Pinpoint the cell where the given text exists, returning its [X, Y] midpoint coordinate. 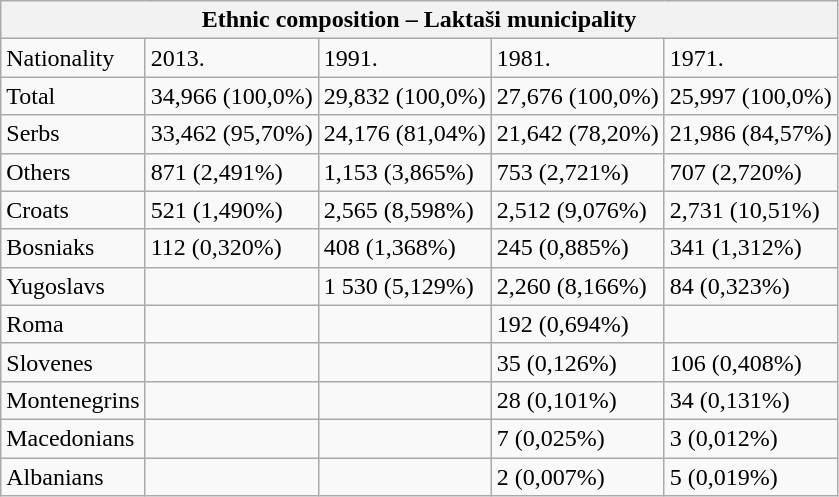
Ethnic composition – Laktaši municipality [420, 20]
341 (1,312%) [750, 248]
106 (0,408%) [750, 362]
1 530 (5,129%) [404, 286]
1971. [750, 58]
707 (2,720%) [750, 172]
1981. [578, 58]
Nationality [73, 58]
408 (1,368%) [404, 248]
84 (0,323%) [750, 286]
5 (0,019%) [750, 477]
27,676 (100,0%) [578, 96]
2,731 (10,51%) [750, 210]
34 (0,131%) [750, 400]
Montenegrins [73, 400]
Croats [73, 210]
521 (1,490%) [232, 210]
112 (0,320%) [232, 248]
192 (0,694%) [578, 324]
Others [73, 172]
25,997 (100,0%) [750, 96]
2,565 (8,598%) [404, 210]
871 (2,491%) [232, 172]
35 (0,126%) [578, 362]
Macedonians [73, 438]
753 (2,721%) [578, 172]
2 (0,007%) [578, 477]
3 (0,012%) [750, 438]
7 (0,025%) [578, 438]
2,260 (8,166%) [578, 286]
Bosniaks [73, 248]
24,176 (81,04%) [404, 134]
33,462 (95,70%) [232, 134]
Serbs [73, 134]
245 (0,885%) [578, 248]
21,986 (84,57%) [750, 134]
34,966 (100,0%) [232, 96]
1,153 (3,865%) [404, 172]
2,512 (9,076%) [578, 210]
Slovenes [73, 362]
Yugoslavs [73, 286]
29,832 (100,0%) [404, 96]
Albanians [73, 477]
Total [73, 96]
1991. [404, 58]
2013. [232, 58]
21,642 (78,20%) [578, 134]
Roma [73, 324]
28 (0,101%) [578, 400]
